Detect which cell encompasses the target text, then output its (X, Y) center coordinate. 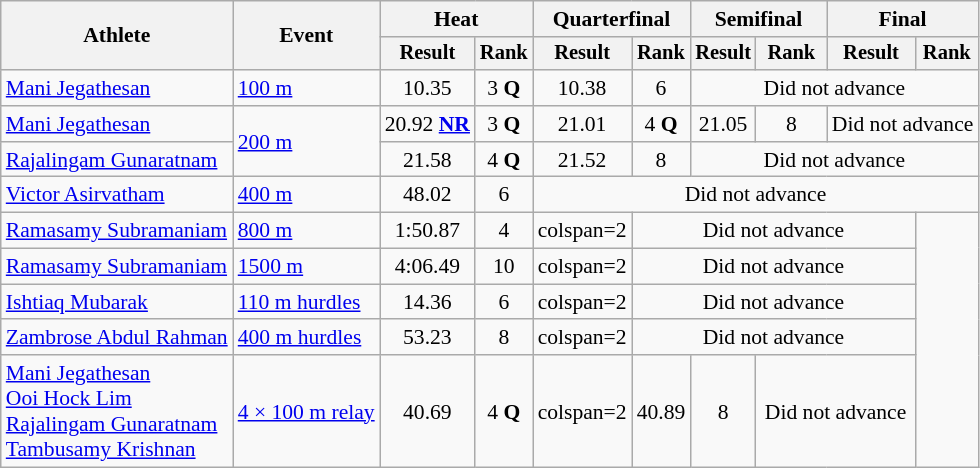
200 m (306, 142)
10.35 (428, 88)
21.52 (582, 160)
4 × 100 m relay (306, 411)
48.02 (428, 195)
400 m (306, 195)
Rajalingam Gunaratnam (117, 160)
Event (306, 36)
Final (903, 19)
Ishtiaq Mubarak (117, 302)
400 m hurdles (306, 338)
1500 m (306, 267)
40.69 (428, 411)
Victor Asirvatham (117, 195)
Mani JegathesanOoi Hock LimRajalingam GunaratnamTambusamy Krishnan (117, 411)
Semifinal (758, 19)
110 m hurdles (306, 302)
800 m (306, 231)
10.38 (582, 88)
Athlete (117, 36)
21.05 (723, 124)
53.23 (428, 338)
40.89 (662, 411)
10 (504, 267)
4 (504, 231)
Heat (456, 19)
4:06.49 (428, 267)
100 m (306, 88)
1:50.87 (428, 231)
Zambrose Abdul Rahman (117, 338)
21.01 (582, 124)
14.36 (428, 302)
20.92 NR (428, 124)
Quarterfinal (612, 19)
21.58 (428, 160)
